Find where the given text appears and provide that cell's center as (x, y) coordinate. 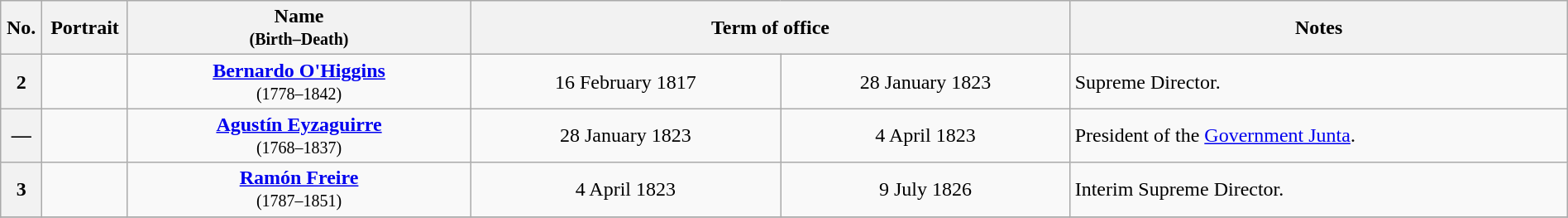
2 (22, 81)
Bernardo O'Higgins(1778–1842) (299, 81)
President of the Government Junta. (1318, 136)
16 February 1817 (625, 81)
No. (22, 28)
Notes (1318, 28)
Supreme Director. (1318, 81)
9 July 1826 (925, 189)
Ramón Freire(1787–1851) (299, 189)
Name(Birth–Death) (299, 28)
3 (22, 189)
Term of office (771, 28)
Agustín Eyzaguirre(1768–1837) (299, 136)
Portrait (85, 28)
Interim Supreme Director. (1318, 189)
— (22, 136)
